Detect which cell encompasses the target text, then output its (x, y) center coordinate. 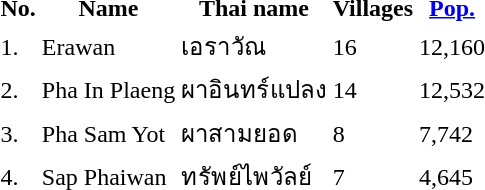
Pha Sam Yot (108, 133)
16 (372, 46)
Pha In Plaeng (108, 90)
ผาอินทร์แปลง (254, 90)
Erawan (108, 46)
ผาสามยอด (254, 133)
14 (372, 90)
เอราวัณ (254, 46)
8 (372, 133)
